Find where the given text appears and provide that cell's center as (x, y) coordinate. 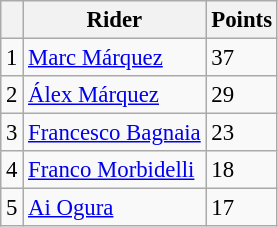
23 (242, 133)
17 (242, 208)
29 (242, 95)
Francesco Bagnaia (114, 133)
4 (12, 170)
3 (12, 133)
Franco Morbidelli (114, 170)
1 (12, 58)
Ai Ogura (114, 208)
37 (242, 58)
18 (242, 170)
Marc Márquez (114, 58)
Rider (114, 20)
Points (242, 20)
Álex Márquez (114, 95)
5 (12, 208)
2 (12, 95)
